Identify which cell holds the provided text, then report its [X, Y] central coordinate. 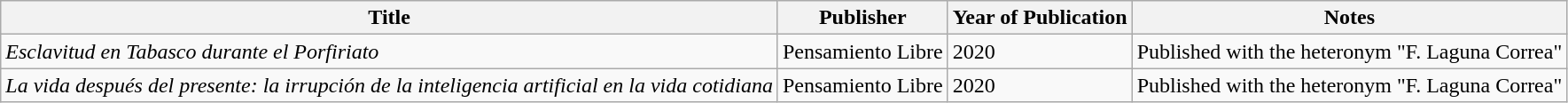
Year of Publication [1040, 18]
Publisher [862, 18]
Notes [1349, 18]
Title [390, 18]
La vida después del presente: la irrupción de la inteligencia artificial en la vida cotidiana [390, 85]
Esclavitud en Tabasco durante el Porfiriato [390, 51]
